Locate the cell with the specified text and output its (x, y) center coordinate. 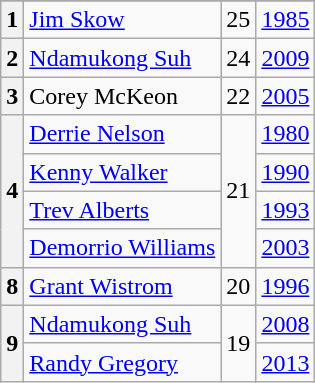
2009 (286, 58)
1996 (286, 286)
Demorrio Williams (122, 248)
2003 (286, 248)
9 (12, 343)
1 (12, 20)
Corey McKeon (122, 96)
Trev Alberts (122, 210)
Jim Skow (122, 20)
2013 (286, 362)
19 (238, 343)
2005 (286, 96)
Randy Gregory (122, 362)
8 (12, 286)
24 (238, 58)
Kenny Walker (122, 172)
Derrie Nelson (122, 134)
4 (12, 191)
1985 (286, 20)
25 (238, 20)
Grant Wistrom (122, 286)
20 (238, 286)
22 (238, 96)
2 (12, 58)
1990 (286, 172)
3 (12, 96)
1993 (286, 210)
1980 (286, 134)
2008 (286, 324)
21 (238, 191)
